Identify which cell holds the provided text, then report its (X, Y) central coordinate. 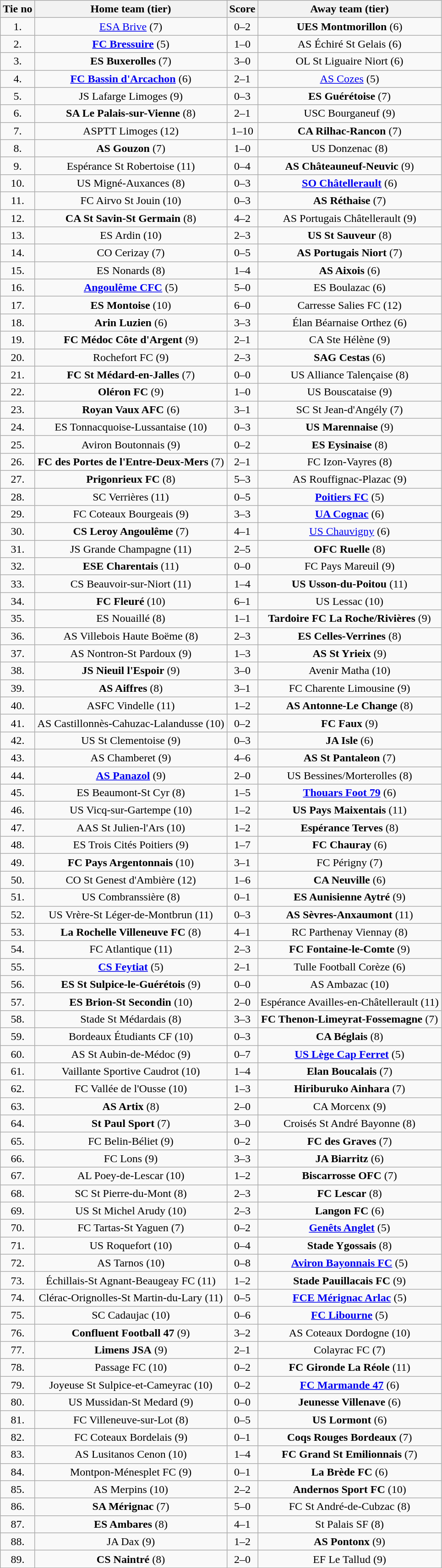
CA St Savin-St Germain (8) (131, 218)
48. (17, 845)
70. (17, 1228)
SC St Pierre-du-Mont (8) (131, 1193)
FC Libourne (5) (349, 1315)
49. (17, 862)
Avenir Matha (10) (349, 671)
FC Faux (9) (349, 723)
8. (17, 148)
US Alliance Talençaise (8) (349, 375)
18. (17, 323)
39. (17, 688)
AS Chamberet (9) (131, 758)
ESE Charentais (11) (131, 566)
Andernos Sport FC (10) (349, 1489)
ES Trois Cités Poitiers (9) (131, 845)
ES Boulazac (6) (349, 288)
CA Béglais (8) (349, 1036)
54. (17, 949)
ES Tonnacquoise-Lussantaise (10) (131, 427)
AS Ambazac (10) (349, 984)
RC Parthenay Viennay (8) (349, 932)
14. (17, 253)
21. (17, 375)
FC Médoc Côte d'Argent (9) (131, 340)
FC Belin-Béliet (9) (131, 1141)
20. (17, 357)
ASPTT Limoges (12) (131, 131)
ES Eysinaise (8) (349, 444)
FC Périgny (7) (349, 862)
74. (17, 1298)
FC Gironde La Réole (11) (349, 1368)
US Donzenac (8) (349, 148)
AS Réthaise (7) (349, 200)
52. (17, 915)
2–2 (242, 1489)
3. (17, 61)
87. (17, 1524)
FC des Portes de l'Entre-Deux-Mers (7) (131, 462)
FCE Mérignac Arlac (5) (349, 1298)
AS Portugais Niort (7) (349, 253)
SC St Jean-d'Angély (7) (349, 410)
ES Guérétoise (7) (349, 96)
CO Cerizay (7) (131, 253)
29. (17, 514)
AS Villebois Haute Boëme (8) (131, 636)
7. (17, 131)
60. (17, 1054)
37. (17, 653)
EF Le Tallud (9) (349, 1559)
Thouars Foot 79 (6) (349, 793)
US Usson-du-Poitou (11) (349, 584)
33. (17, 584)
69. (17, 1211)
US Vrère-St Léger-de-Montbrun (11) (131, 915)
46. (17, 810)
US St Clementoise (9) (131, 740)
45. (17, 793)
CA Neuville (6) (349, 880)
81. (17, 1420)
83. (17, 1455)
53. (17, 932)
FC Airvo St Jouin (10) (131, 200)
Tulle Football Corèze (6) (349, 967)
32. (17, 566)
AS Aiffres (8) (131, 688)
ES Aunisienne Aytré (9) (349, 897)
82. (17, 1437)
41. (17, 723)
JS Grande Champagne (11) (131, 549)
FC Tartas-St Yaguen (7) (131, 1228)
FC Chauray (6) (349, 845)
61. (17, 1072)
CA Morcenx (9) (349, 1106)
88. (17, 1541)
Poitiers FC (5) (349, 496)
AS Portugais Châtellerault (9) (349, 218)
1–10 (242, 131)
89. (17, 1559)
10. (17, 183)
UES Montmorillon (6) (349, 27)
22. (17, 392)
86. (17, 1507)
AS Sèvres-Anxaumont (11) (349, 915)
FC Pays Mareuil (9) (349, 566)
ESA Brive (7) (131, 27)
CS Feytiat (5) (131, 967)
FC Thenon-Limeyrat-Fossemagne (7) (349, 1019)
AS Lusitanos Cenon (10) (131, 1455)
US Combranssière (8) (131, 897)
38. (17, 671)
US Bessines/Morterolles (8) (349, 776)
17. (17, 305)
Clérac-Orignolles-St Martin-du-Lary (11) (131, 1298)
FC Coteaux Bourgeais (9) (131, 514)
SA Mérignac (7) (131, 1507)
40. (17, 706)
1–6 (242, 880)
ES Brion-St Secondin (10) (131, 1002)
FC Charente Limousine (9) (349, 688)
Rochefort FC (9) (131, 357)
31. (17, 549)
Stade Ygossais (8) (349, 1245)
Tie no (17, 9)
Aviron Boutonnais (9) (131, 444)
FC Fontaine-le-Comte (9) (349, 949)
Hiriburuko Ainhara (7) (349, 1089)
84. (17, 1472)
26. (17, 462)
13. (17, 236)
AS Artix (8) (131, 1106)
AS Aixois (6) (349, 270)
25. (17, 444)
Stade St Médardais (8) (131, 1019)
AS Châteauneuf-Neuvic (9) (349, 166)
St Palais SF (8) (349, 1524)
56. (17, 984)
34. (17, 601)
SC Verrières (11) (131, 496)
Montpon-Ménesplet FC (9) (131, 1472)
27. (17, 479)
AS Tarnos (10) (131, 1263)
FC Izon-Vayres (8) (349, 462)
0–7 (242, 1054)
FC Atlantique (11) (131, 949)
CA Ste Hélène (9) (349, 340)
CS Beauvoir-sur-Niort (11) (131, 584)
US Mussidan-St Medard (9) (131, 1402)
AS Échiré St Gelais (6) (349, 44)
Home team (tier) (131, 9)
15. (17, 270)
0–8 (242, 1263)
67. (17, 1176)
Carresse Salies FC (12) (349, 305)
US Bouscataise (9) (349, 392)
11. (17, 200)
CS Naintré (8) (131, 1559)
AS Panazol (9) (131, 776)
US Pays Maixentais (11) (349, 810)
SO Châtellerault (6) (349, 183)
Espérance Terves (8) (349, 828)
AS Pontonx (9) (349, 1541)
JS Lafarge Limoges (9) (131, 96)
CS Leroy Angoulême (7) (131, 532)
42. (17, 740)
FC Bassin d'Arcachon (6) (131, 79)
FC Coteaux Bordelais (9) (131, 1437)
5–3 (242, 479)
19. (17, 340)
AS Antonne-Le Change (8) (349, 706)
FC St Médard-en-Jalles (7) (131, 375)
ES Nouaillé (8) (131, 619)
JA Dax (9) (131, 1541)
6. (17, 113)
51. (17, 897)
71. (17, 1245)
SAG Cestas (6) (349, 357)
Langon FC (6) (349, 1211)
80. (17, 1402)
79. (17, 1385)
ES St Sulpice-le-Guérétois (9) (131, 984)
44. (17, 776)
66. (17, 1158)
85. (17, 1489)
64. (17, 1124)
4–2 (242, 218)
35. (17, 619)
5. (17, 96)
3–2 (242, 1333)
Échillais-St Agnant-Beaugeay FC (11) (131, 1280)
US Lormont (6) (349, 1420)
La Brède FC (6) (349, 1472)
US Marennaise (9) (349, 427)
FC Lons (9) (131, 1158)
Passage FC (10) (131, 1368)
Confluent Football 47 (9) (131, 1333)
FC Grand St Emilionnais (7) (349, 1455)
4. (17, 79)
9. (17, 166)
FC Lescar (8) (349, 1193)
2–5 (242, 549)
28. (17, 496)
ASFC Vindelle (11) (131, 706)
Limens JSA (9) (131, 1350)
76. (17, 1333)
JA Biarritz (6) (349, 1158)
AS St Yrieix (9) (349, 653)
72. (17, 1263)
AS Rouffignac-Plazac (9) (349, 479)
57. (17, 1002)
FC Fleuré (10) (131, 601)
USC Bourganeuf (9) (349, 113)
Genêts Anglet (5) (349, 1228)
St Paul Sport (7) (131, 1124)
65. (17, 1141)
Biscarrosse OFC (7) (349, 1176)
Score (242, 9)
FC Vallée de l'Ousse (10) (131, 1089)
4–6 (242, 758)
Stade Pauillacais FC (9) (349, 1280)
Coqs Rouges Bordeaux (7) (349, 1437)
47. (17, 828)
ES Ambares (8) (131, 1524)
SA Le Palais-sur-Vienne (8) (131, 113)
UA Cognac (6) (349, 514)
US Vicq-sur-Gartempe (10) (131, 810)
ES Nonards (8) (131, 270)
24. (17, 427)
62. (17, 1089)
55. (17, 967)
23. (17, 410)
AS Merpins (10) (131, 1489)
FC Villeneuve-sur-Lot (8) (131, 1420)
ES Beaumont-St Cyr (8) (131, 793)
AAS St Julien-l'Ars (10) (131, 828)
78. (17, 1368)
FC Bressuire (5) (131, 44)
Jeunesse Villenave (6) (349, 1402)
ES Buxerolles (7) (131, 61)
16. (17, 288)
Croisés St André Bayonne (8) (349, 1124)
JS Nieuil l'Espoir (9) (131, 671)
AL Poey-de-Lescar (10) (131, 1176)
AS Nontron-St Pardoux (9) (131, 653)
Away team (tier) (349, 9)
FC St André-de-Cubzac (8) (349, 1507)
58. (17, 1019)
Tardoire FC La Roche/Rivières (9) (349, 619)
OL St Liguaire Niort (6) (349, 61)
43. (17, 758)
12. (17, 218)
AS Castillonnès-Cahuzac-Lalandusse (10) (131, 723)
CO St Genest d'Ambière (12) (131, 880)
AS St Aubin-de-Médoc (9) (131, 1054)
ES Ardin (10) (131, 236)
Angoulême CFC (5) (131, 288)
1–7 (242, 845)
FC Pays Argentonnais (10) (131, 862)
Élan Béarnaise Orthez (6) (349, 323)
68. (17, 1193)
OFC Ruelle (8) (349, 549)
US Chauvigny (6) (349, 532)
AS Cozes (5) (349, 79)
30. (17, 532)
JA Isle (6) (349, 740)
La Rochelle Villeneuve FC (8) (131, 932)
1–1 (242, 619)
AS St Pantaleon (7) (349, 758)
AS Coteaux Dordogne (10) (349, 1333)
SC Cadaujac (10) (131, 1315)
Bordeaux Étudiants CF (10) (131, 1036)
FC Marmande 47 (6) (349, 1385)
Espérance Availles-en-Châtellerault (11) (349, 1002)
Colayrac FC (7) (349, 1350)
2. (17, 44)
Vaillante Sportive Caudrot (10) (131, 1072)
Oléron FC (9) (131, 392)
US St Michel Arudy (10) (131, 1211)
Prigonrieux FC (8) (131, 479)
6–0 (242, 305)
Joyeuse St Sulpice-et-Cameyrac (10) (131, 1385)
1. (17, 27)
6–1 (242, 601)
36. (17, 636)
US St Sauveur (8) (349, 236)
US Lège Cap Ferret (5) (349, 1054)
0–6 (242, 1315)
Royan Vaux AFC (6) (131, 410)
1–5 (242, 793)
75. (17, 1315)
Arin Luzien (6) (131, 323)
50. (17, 880)
ES Celles-Verrines (8) (349, 636)
77. (17, 1350)
FC des Graves (7) (349, 1141)
59. (17, 1036)
Espérance St Robertoise (11) (131, 166)
US Lessac (10) (349, 601)
63. (17, 1106)
Aviron Bayonnais FC (5) (349, 1263)
CA Rilhac-Rancon (7) (349, 131)
Elan Boucalais (7) (349, 1072)
ES Montoise (10) (131, 305)
US Roquefort (10) (131, 1245)
US Migné-Auxances (8) (131, 183)
AS Gouzon (7) (131, 148)
73. (17, 1280)
